For the text-containing cell, return its midpoint in (X, Y) coordinate format. 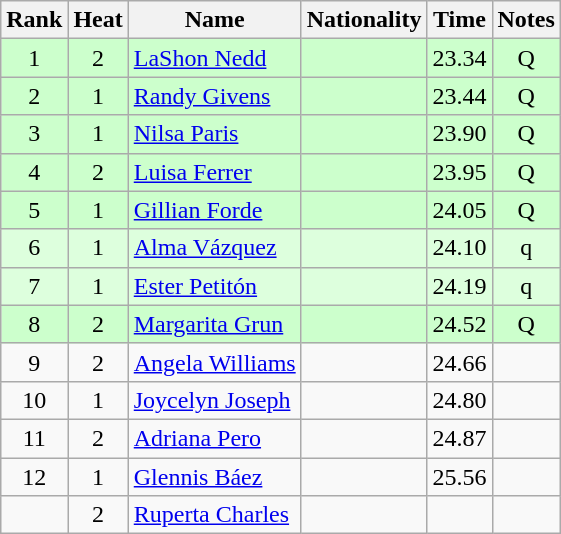
24.66 (460, 362)
Nilsa Paris (214, 134)
Heat (98, 20)
8 (34, 324)
Notes (526, 20)
Ester Petitón (214, 286)
7 (34, 286)
Rank (34, 20)
23.34 (460, 58)
11 (34, 438)
10 (34, 400)
Ruperta Charles (214, 515)
Alma Vázquez (214, 248)
Glennis Báez (214, 477)
Angela Williams (214, 362)
24.80 (460, 400)
23.44 (460, 96)
24.05 (460, 210)
24.19 (460, 286)
24.87 (460, 438)
Gillian Forde (214, 210)
Nationality (364, 20)
24.52 (460, 324)
24.10 (460, 248)
12 (34, 477)
Luisa Ferrer (214, 172)
Time (460, 20)
4 (34, 172)
5 (34, 210)
Name (214, 20)
9 (34, 362)
6 (34, 248)
3 (34, 134)
Margarita Grun (214, 324)
LaShon Nedd (214, 58)
Joycelyn Joseph (214, 400)
Randy Givens (214, 96)
23.95 (460, 172)
Adriana Pero (214, 438)
25.56 (460, 477)
23.90 (460, 134)
